For the text-containing cell, return its midpoint in [x, y] coordinate format. 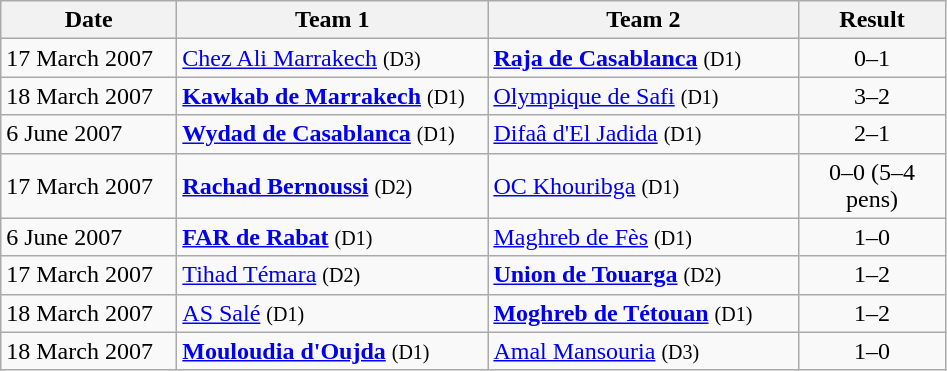
Team 1 [332, 20]
AS Salé (D1) [332, 313]
2–1 [872, 134]
3–2 [872, 96]
Moghreb de Tétouan (D1) [644, 313]
Amal Mansouria (D3) [644, 351]
Union de Touarga (D2) [644, 275]
FAR de Rabat (D1) [332, 237]
Date [89, 20]
0–1 [872, 58]
Chez Ali Marrakech (D3) [332, 58]
0–0 (5–4 pens) [872, 186]
Tihad Témara (D2) [332, 275]
Mouloudia d'Oujda (D1) [332, 351]
Rachad Bernoussi (D2) [332, 186]
Team 2 [644, 20]
OC Khouribga (D1) [644, 186]
Olympique de Safi (D1) [644, 96]
Kawkab de Marrakech (D1) [332, 96]
Result [872, 20]
Difaâ d'El Jadida (D1) [644, 134]
Maghreb de Fès (D1) [644, 237]
Raja de Casablanca (D1) [644, 58]
Wydad de Casablanca (D1) [332, 134]
